From the cell containing the given text, extract its center point as [X, Y] coordinate. 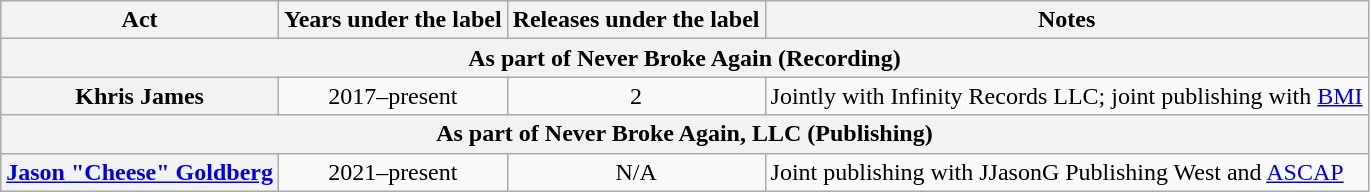
N/A [636, 172]
Act [140, 20]
Joint publishing with JJasonG Publishing West and ASCAP [1066, 172]
As part of Never Broke Again (Recording) [684, 58]
Jason "Cheese" Goldberg [140, 172]
Khris James [140, 96]
As part of Never Broke Again, LLC (Publishing) [684, 134]
Releases under the label [636, 20]
Years under the label [392, 20]
2021–present [392, 172]
2017–present [392, 96]
Notes [1066, 20]
2 [636, 96]
Jointly with Infinity Records LLC; joint publishing with BMI [1066, 96]
